Find where the given text appears and provide that cell's center as (x, y) coordinate. 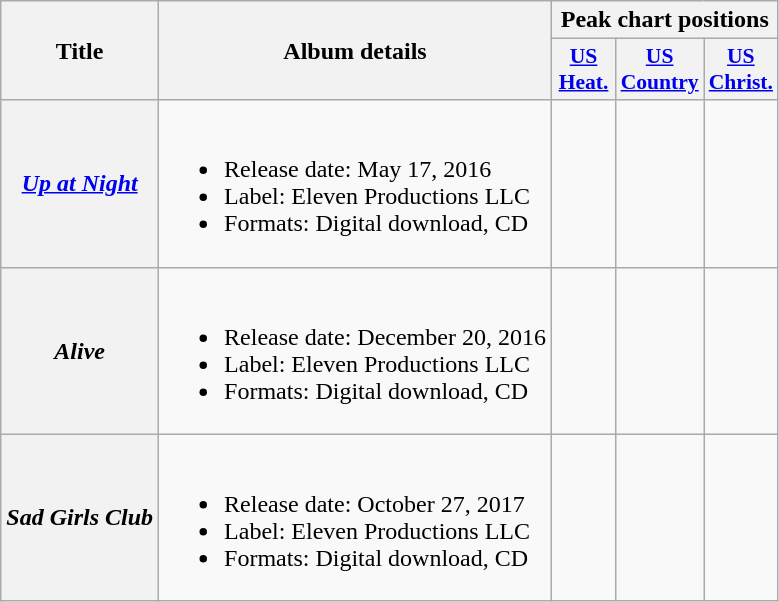
Peak chart positions (664, 20)
Up at Night (80, 184)
Album details (356, 50)
Sad Girls Club (80, 518)
Release date: May 17, 2016Label: Eleven Productions LLCFormats: Digital download, CD (356, 184)
US Country (660, 70)
Release date: October 27, 2017Label: Eleven Productions LLCFormats: Digital download, CD (356, 518)
US Heat. (583, 70)
Title (80, 50)
US Christ. (741, 70)
Release date: December 20, 2016Label: Eleven Productions LLCFormats: Digital download, CD (356, 350)
Alive (80, 350)
